Provide the (X, Y) coordinate of the cell's center where the given text is located.  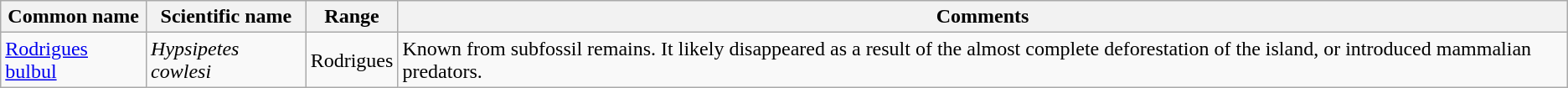
Scientific name (226, 17)
Rodrigues (352, 60)
Rodrigues bulbul (74, 60)
Comments (983, 17)
Range (352, 17)
Common name (74, 17)
Hypsipetes cowlesi (226, 60)
